Capture the cell that displays the provided text and extract its (X, Y) central coordinate. 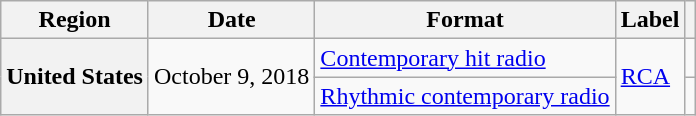
RCA (650, 77)
Format (465, 20)
United States (75, 77)
Region (75, 20)
Date (231, 20)
Label (650, 20)
Contemporary hit radio (465, 58)
October 9, 2018 (231, 77)
Rhythmic contemporary radio (465, 96)
